Identify which cell holds the provided text, then report its (X, Y) central coordinate. 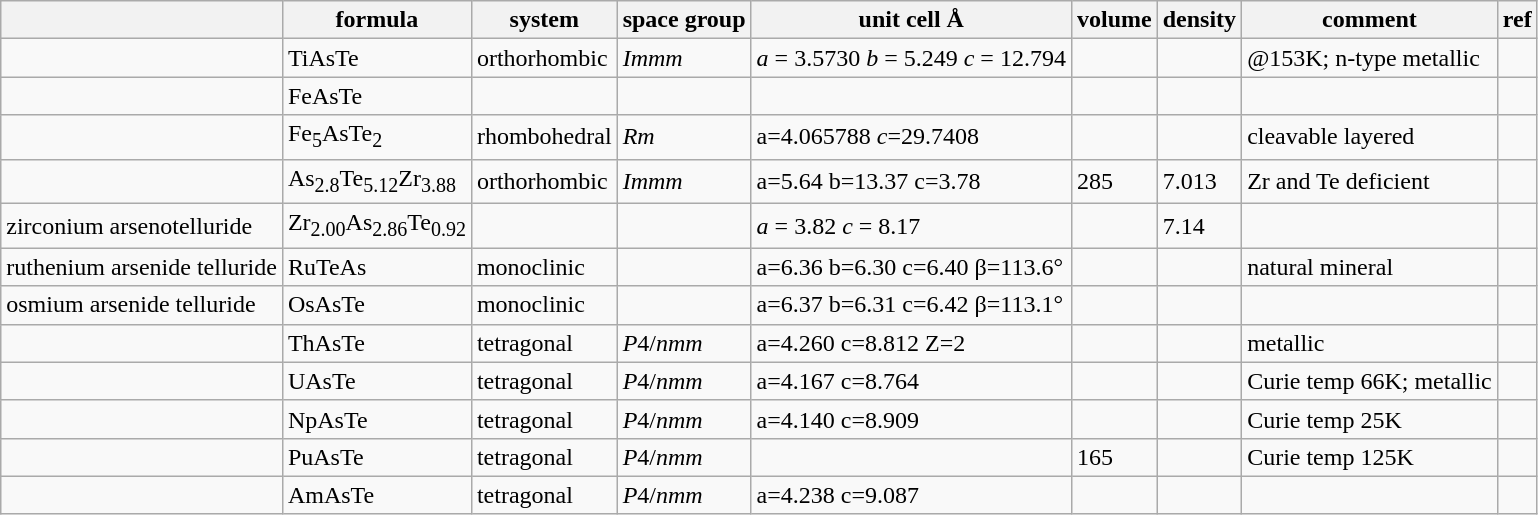
As2.8Te5.12Zr3.88 (376, 181)
165 (1114, 457)
OsAsTe (376, 305)
Rm (684, 137)
a=4.065788 c=29.7408 (911, 137)
zirconium arsenotelluride (142, 226)
Zr2.00As2.86Te0.92 (376, 226)
natural mineral (1370, 267)
osmium arsenide telluride (142, 305)
Curie temp 125K (1370, 457)
a = 3.82 c = 8.17 (911, 226)
RuTeAs (376, 267)
Fe5AsTe2 (376, 137)
a = 3.5730 b = 5.249 c = 12.794 (911, 58)
TiAsTe (376, 58)
ref (1517, 20)
a=4.238 c=9.087 (911, 495)
a=4.167 c=8.764 (911, 381)
AmAsTe (376, 495)
volume (1114, 20)
metallic (1370, 343)
formula (376, 20)
a=6.36 b=6.30 c=6.40 β=113.6° (911, 267)
density (1199, 20)
NpAsTe (376, 419)
Curie temp 66K; metallic (1370, 381)
a=4.140 c=8.909 (911, 419)
PuAsTe (376, 457)
a=4.260 c=8.812 Z=2 (911, 343)
rhombohedral (544, 137)
cleavable layered (1370, 137)
7.14 (1199, 226)
Zr and Te deficient (1370, 181)
ruthenium arsenide telluride (142, 267)
unit cell Å (911, 20)
comment (1370, 20)
Curie temp 25K (1370, 419)
ThAsTe (376, 343)
UAsTe (376, 381)
FeAsTe (376, 96)
7.013 (1199, 181)
system (544, 20)
285 (1114, 181)
@153K; n-type metallic (1370, 58)
a=5.64 b=13.37 c=3.78 (911, 181)
space group (684, 20)
a=6.37 b=6.31 c=6.42 β=113.1° (911, 305)
